Return [x, y] of the center of cell containing provided text 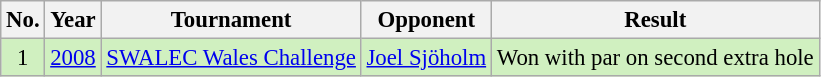
No. [23, 20]
1 [23, 58]
SWALEC Wales Challenge [231, 58]
Opponent [426, 20]
Year [73, 20]
2008 [73, 58]
Joel Sjöholm [426, 58]
Won with par on second extra hole [655, 58]
Result [655, 20]
Tournament [231, 20]
